For the text-containing cell, return its midpoint in [X, Y] coordinate format. 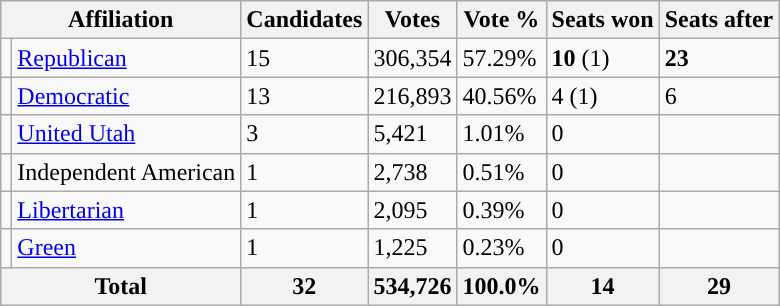
4 (1) [602, 96]
2,095 [412, 210]
1,225 [412, 248]
32 [304, 286]
5,421 [412, 134]
Vote % [502, 20]
Candidates [304, 20]
3 [304, 134]
Democratic [126, 96]
2,738 [412, 172]
29 [719, 286]
Green [126, 248]
100.0% [502, 286]
57.29% [502, 58]
Votes [412, 20]
15 [304, 58]
Independent American [126, 172]
Republican [126, 58]
1.01% [502, 134]
0.39% [502, 210]
Seats after [719, 20]
306,354 [412, 58]
Libertarian [126, 210]
23 [719, 58]
0.23% [502, 248]
Affiliation [121, 20]
14 [602, 286]
534,726 [412, 286]
216,893 [412, 96]
Total [121, 286]
0.51% [502, 172]
10 (1) [602, 58]
13 [304, 96]
Seats won [602, 20]
40.56% [502, 96]
6 [719, 96]
United Utah [126, 134]
